Detect which cell encompasses the target text, then output its (X, Y) center coordinate. 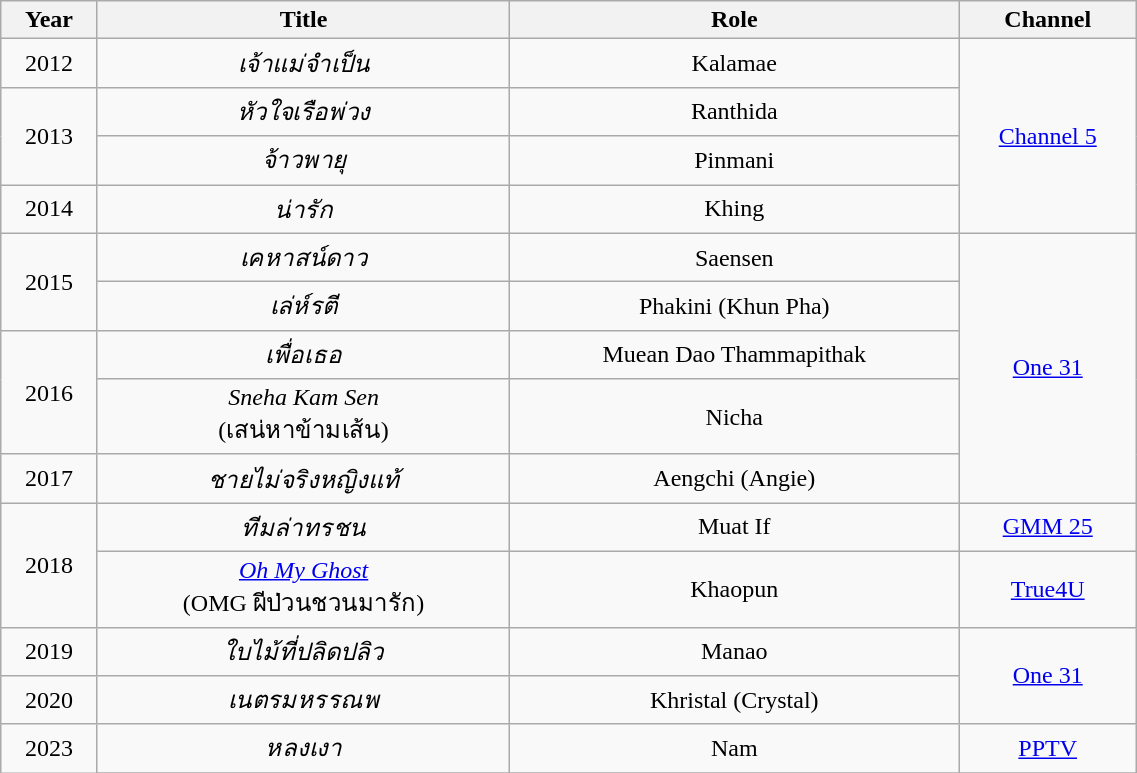
Phakini (Khun Pha) (734, 306)
Muean Dao Thammapithak (734, 354)
2015 (49, 282)
2018 (49, 565)
Channel (1048, 20)
เนตรมหรรณพ (304, 700)
Nicha (734, 417)
เจ้าแม่จำเป็น (304, 64)
ชายไม่จริงหญิงแท้ (304, 478)
Aengchi (Angie) (734, 478)
ทีมล่าทรชน (304, 528)
2023 (49, 748)
Khaopun (734, 589)
Khing (734, 208)
2016 (49, 392)
น่ารัก (304, 208)
Year (49, 20)
Saensen (734, 258)
GMM 25 (1048, 528)
Nam (734, 748)
หลงเงา (304, 748)
หัวใจเรือพ่วง (304, 112)
ใบไม้ที่ปลิดปลิว (304, 652)
2012 (49, 64)
Sneha Kam Sen (เสน่หาข้ามเส้น) (304, 417)
2020 (49, 700)
Muat If (734, 528)
Channel 5 (1048, 136)
Kalamae (734, 64)
เคหาสน์ดาว (304, 258)
เพื่อเธอ (304, 354)
Title (304, 20)
Manao (734, 652)
Khristal (Crystal) (734, 700)
2014 (49, 208)
2017 (49, 478)
Pinmani (734, 160)
Oh My Ghost (OMG ผีป่วนชวนมารัก) (304, 589)
True4U (1048, 589)
PPTV (1048, 748)
เล่ห์รตี (304, 306)
จ้าวพายุ (304, 160)
2013 (49, 136)
Ranthida (734, 112)
Role (734, 20)
2019 (49, 652)
